Pinpoint the cell where the given text exists, returning its [x, y] midpoint coordinate. 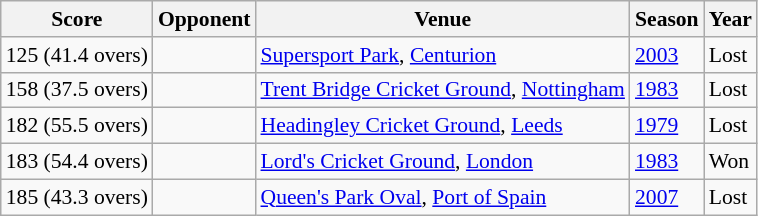
182 (55.5 overs) [77, 126]
Queen's Park Oval, Port of Spain [442, 197]
Headingley Cricket Ground, Leeds [442, 126]
2007 [667, 197]
Opponent [204, 19]
Won [730, 162]
Year [730, 19]
158 (37.5 overs) [77, 90]
183 (54.4 overs) [77, 162]
Score [77, 19]
Season [667, 19]
185 (43.3 overs) [77, 197]
125 (41.4 overs) [77, 55]
Venue [442, 19]
2003 [667, 55]
1979 [667, 126]
Trent Bridge Cricket Ground, Nottingham [442, 90]
Lord's Cricket Ground, London [442, 162]
Supersport Park, Centurion [442, 55]
